Search for the cell housing the specified text and yield its (x, y) center coordinate. 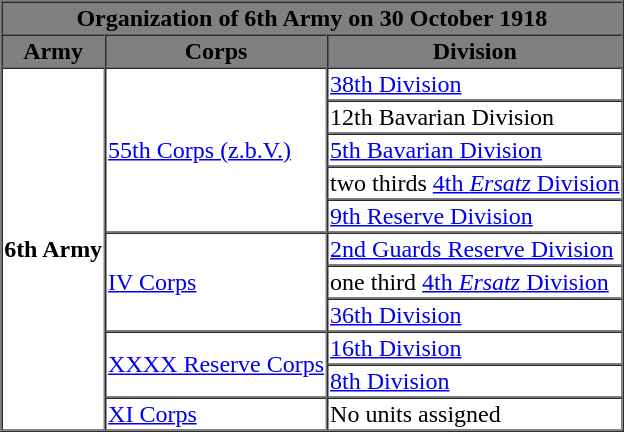
38th Division (474, 84)
XI Corps (216, 414)
one third 4th Ersatz Division (474, 282)
IV Corps (216, 282)
Corps (216, 50)
Organization of 6th Army on 30 October 1918 (312, 18)
36th Division (474, 314)
Army (53, 50)
16th Division (474, 348)
12th Bavarian Division (474, 116)
2nd Guards Reserve Division (474, 248)
two thirds 4th Ersatz Division (474, 182)
No units assigned (474, 414)
Division (474, 50)
6th Army (53, 250)
8th Division (474, 380)
9th Reserve Division (474, 216)
XXXX Reserve Corps (216, 365)
55th Corps (z.b.V.) (216, 150)
5th Bavarian Division (474, 150)
